Pinpoint the cell where the given text exists, returning its [X, Y] midpoint coordinate. 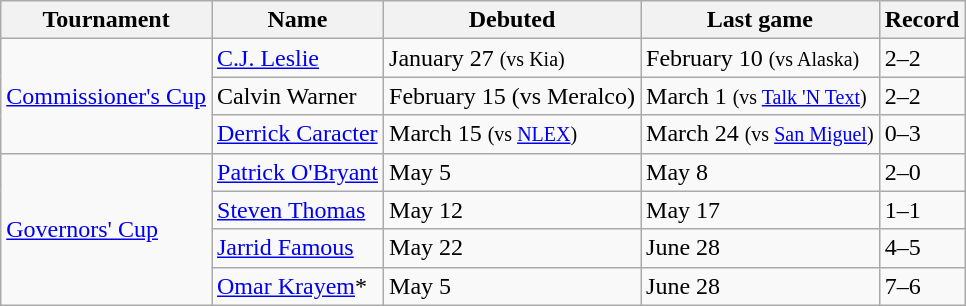
Derrick Caracter [298, 134]
March 15 (vs NLEX) [512, 134]
C.J. Leslie [298, 58]
Calvin Warner [298, 96]
7–6 [922, 286]
Debuted [512, 20]
Omar Krayem* [298, 286]
Record [922, 20]
May 22 [512, 248]
0–3 [922, 134]
4–5 [922, 248]
Last game [760, 20]
May 12 [512, 210]
Governors' Cup [106, 229]
Jarrid Famous [298, 248]
February 10 (vs Alaska) [760, 58]
January 27 (vs Kia) [512, 58]
March 24 (vs San Miguel) [760, 134]
2–0 [922, 172]
May 17 [760, 210]
May 8 [760, 172]
Name [298, 20]
Tournament [106, 20]
1–1 [922, 210]
Patrick O'Bryant [298, 172]
Steven Thomas [298, 210]
Commissioner's Cup [106, 96]
February 15 (vs Meralco) [512, 96]
March 1 (vs Talk 'N Text) [760, 96]
